Return the (X, Y) coordinate for the center point of the cell that contains the specified text.  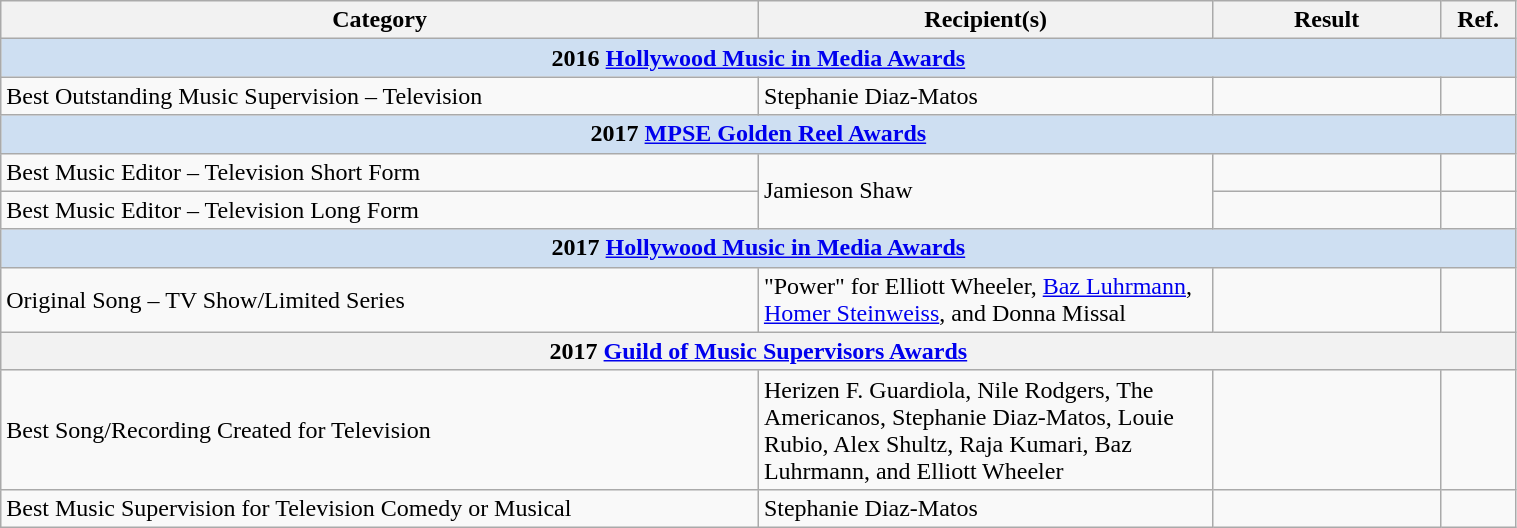
Ref. (1478, 20)
2017 Hollywood Music in Media Awards (758, 248)
Best Music Supervision for Television Comedy or Musical (380, 508)
Result (1326, 20)
Jamieson Shaw (986, 191)
Best Song/Recording Created for Television (380, 430)
Category (380, 20)
Recipient(s) (986, 20)
Best Music Editor – Television Short Form (380, 172)
Original Song – TV Show/Limited Series (380, 300)
Best Outstanding Music Supervision – Television (380, 96)
2017 MPSE Golden Reel Awards (758, 134)
2016 Hollywood Music in Media Awards (758, 58)
"Power" for Elliott Wheeler, Baz Luhrmann, Homer Steinweiss, and Donna Missal (986, 300)
Herizen F. Guardiola, Nile Rodgers, The Americanos, Stephanie Diaz-Matos, Louie Rubio, Alex Shultz, Raja Kumari, Baz Luhrmann, and Elliott Wheeler (986, 430)
2017 Guild of Music Supervisors Awards (758, 351)
Best Music Editor – Television Long Form (380, 210)
